Provide the (X, Y) coordinate of the cell's center where the given text is located.  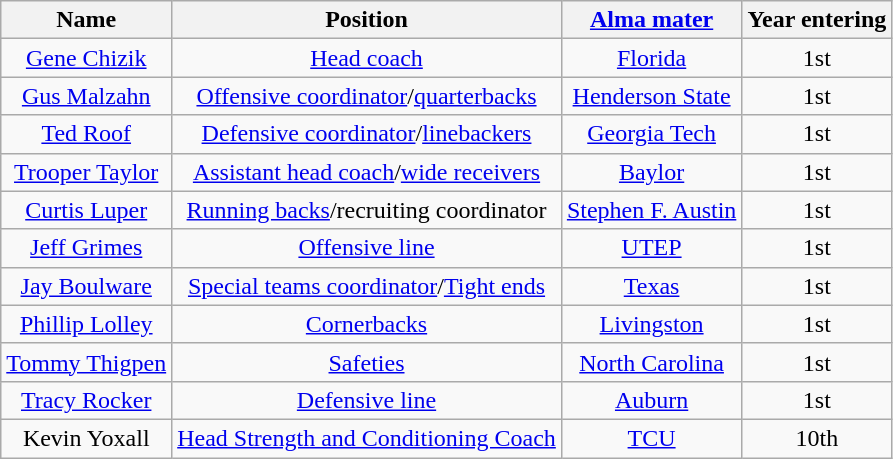
Kevin Yoxall (86, 438)
Assistant head coach/wide receivers (367, 172)
Gene Chizik (86, 58)
Cornerbacks (367, 324)
Florida (651, 58)
Ted Roof (86, 134)
Name (86, 20)
Tracy Rocker (86, 400)
Offensive line (367, 248)
Jay Boulware (86, 286)
Defensive coordinator/linebackers (367, 134)
Livingston (651, 324)
Stephen F. Austin (651, 210)
North Carolina (651, 362)
Alma mater (651, 20)
Gus Malzahn (86, 96)
Phillip Lolley (86, 324)
Texas (651, 286)
Curtis Luper (86, 210)
Head Strength and Conditioning Coach (367, 438)
10th (817, 438)
Defensive line (367, 400)
Auburn (651, 400)
Georgia Tech (651, 134)
Tommy Thigpen (86, 362)
Head coach (367, 58)
TCU (651, 438)
Baylor (651, 172)
Trooper Taylor (86, 172)
UTEP (651, 248)
Year entering (817, 20)
Special teams coordinator/Tight ends (367, 286)
Henderson State (651, 96)
Running backs/recruiting coordinator (367, 210)
Jeff Grimes (86, 248)
Safeties (367, 362)
Offensive coordinator/quarterbacks (367, 96)
Position (367, 20)
